Extract the [X, Y] coordinate from the center of the cell holding the provided text.  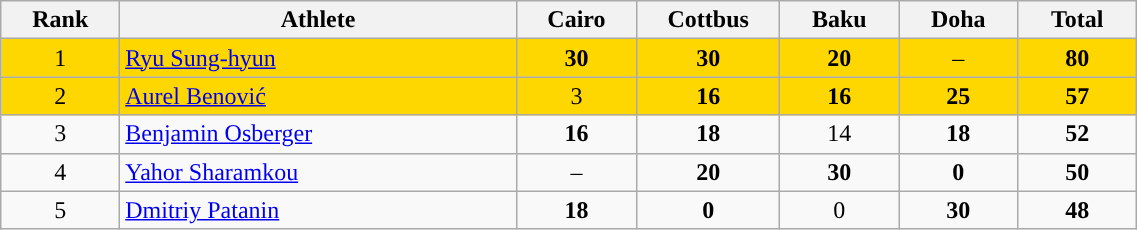
80 [1078, 58]
Cairo [576, 20]
Total [1078, 20]
Aurel Benović [318, 96]
Athlete [318, 20]
25 [958, 96]
1 [60, 58]
50 [1078, 172]
Doha [958, 20]
Dmitriy Patanin [318, 210]
Cottbus [708, 20]
4 [60, 172]
5 [60, 210]
48 [1078, 210]
Yahor Sharamkou [318, 172]
2 [60, 96]
Rank [60, 20]
52 [1078, 134]
Ryu Sung-hyun [318, 58]
Benjamin Osberger [318, 134]
Baku [840, 20]
14 [840, 134]
57 [1078, 96]
